For the text-containing cell, return its midpoint in [X, Y] coordinate format. 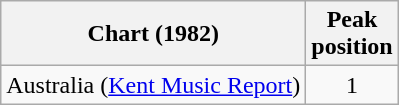
1 [352, 85]
Chart (1982) [154, 34]
Australia (Kent Music Report) [154, 85]
Peakposition [352, 34]
